Pinpoint the cell where the given text exists, returning its [x, y] midpoint coordinate. 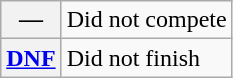
Did not finish [146, 58]
DNF [31, 58]
Did not compete [146, 20]
— [31, 20]
